Return (x, y) of the center of cell containing provided text 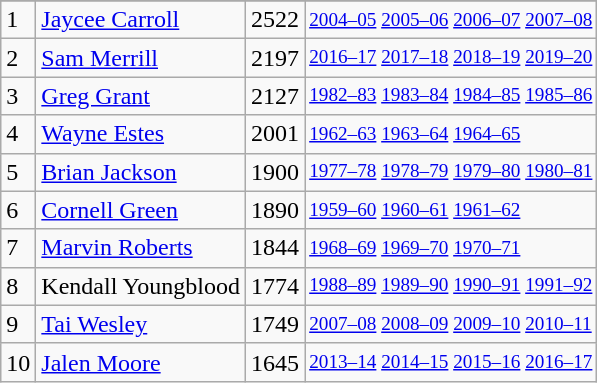
Wayne Estes (141, 134)
Sam Merrill (141, 58)
1977–78 1978–79 1979–80 1980–81 (451, 172)
2013–14 2014–15 2015–16 2016–17 (451, 362)
1 (18, 20)
Tai Wesley (141, 324)
Cornell Green (141, 210)
6 (18, 210)
1968–69 1969–70 1970–71 (451, 248)
1900 (276, 172)
1774 (276, 286)
1844 (276, 248)
8 (18, 286)
1982–83 1983–84 1984–85 1985–86 (451, 96)
2 (18, 58)
Kendall Youngblood (141, 286)
7 (18, 248)
Greg Grant (141, 96)
2004–05 2005–06 2006–07 2007–08 (451, 20)
Brian Jackson (141, 172)
Marvin Roberts (141, 248)
4 (18, 134)
Jaycee Carroll (141, 20)
9 (18, 324)
2016–17 2017–18 2018–19 2019–20 (451, 58)
Jalen Moore (141, 362)
3 (18, 96)
1962–63 1963–64 1964–65 (451, 134)
2127 (276, 96)
1959–60 1960–61 1961–62 (451, 210)
2197 (276, 58)
1988–89 1989–90 1990–91 1991–92 (451, 286)
1890 (276, 210)
2001 (276, 134)
10 (18, 362)
2007–08 2008–09 2009–10 2010–11 (451, 324)
1645 (276, 362)
5 (18, 172)
2522 (276, 20)
1749 (276, 324)
